Extract the [X, Y] coordinate from the center of the cell holding the provided text.  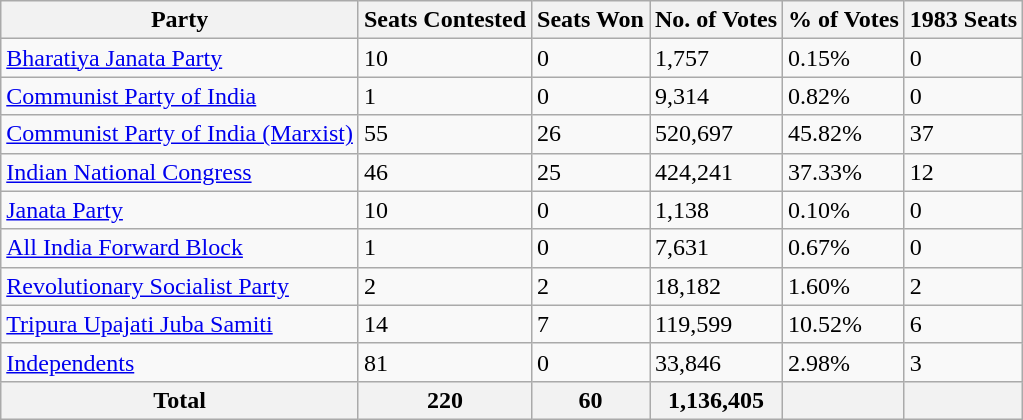
0.10% [844, 210]
0.15% [844, 58]
6 [963, 324]
% of Votes [844, 20]
1,136,405 [716, 400]
55 [444, 134]
14 [444, 324]
0.67% [844, 248]
Total [180, 400]
81 [444, 362]
3 [963, 362]
Seats Won [591, 20]
1983 Seats [963, 20]
25 [591, 172]
Communist Party of India [180, 96]
424,241 [716, 172]
Party [180, 20]
18,182 [716, 286]
Bharatiya Janata Party [180, 58]
Independents [180, 362]
37.33% [844, 172]
1,138 [716, 210]
Communist Party of India (Marxist) [180, 134]
12 [963, 172]
Seats Contested [444, 20]
119,599 [716, 324]
520,697 [716, 134]
0.82% [844, 96]
45.82% [844, 134]
7 [591, 324]
220 [444, 400]
Revolutionary Socialist Party [180, 286]
60 [591, 400]
No. of Votes [716, 20]
46 [444, 172]
10.52% [844, 324]
Janata Party [180, 210]
33,846 [716, 362]
Indian National Congress [180, 172]
Tripura Upajati Juba Samiti [180, 324]
1.60% [844, 286]
1,757 [716, 58]
9,314 [716, 96]
7,631 [716, 248]
All India Forward Block [180, 248]
26 [591, 134]
2.98% [844, 362]
37 [963, 134]
